Extract the (X, Y) coordinate from the center of the cell holding the provided text.  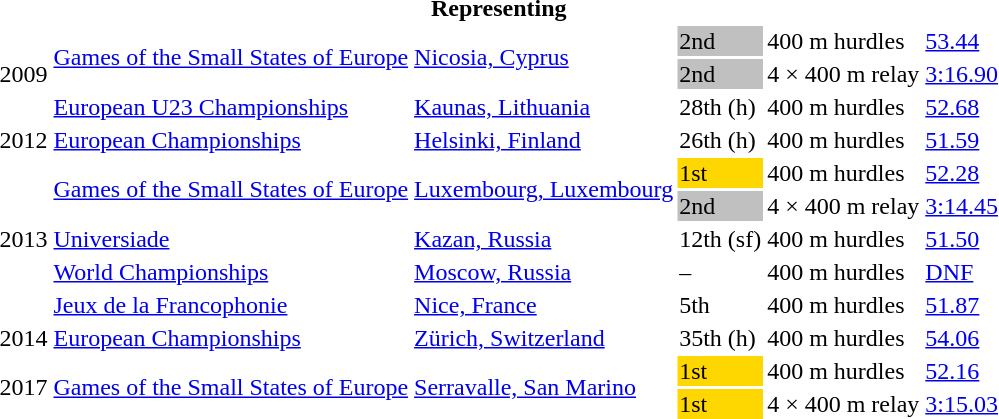
Kazan, Russia (544, 239)
5th (720, 305)
European U23 Championships (231, 107)
– (720, 272)
Nice, France (544, 305)
12th (sf) (720, 239)
Nicosia, Cyprus (544, 58)
Moscow, Russia (544, 272)
35th (h) (720, 338)
Jeux de la Francophonie (231, 305)
Serravalle, San Marino (544, 388)
Luxembourg, Luxembourg (544, 190)
Helsinki, Finland (544, 140)
World Championships (231, 272)
Kaunas, Lithuania (544, 107)
26th (h) (720, 140)
Zürich, Switzerland (544, 338)
Universiade (231, 239)
28th (h) (720, 107)
